Detect which cell encompasses the target text, then output its [X, Y] center coordinate. 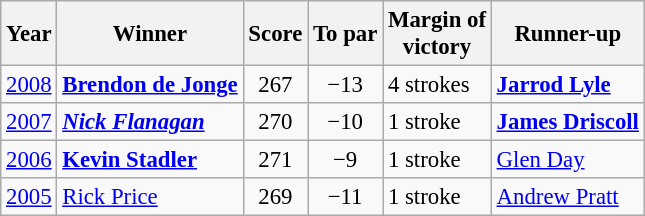
Margin ofvictory [438, 34]
−13 [346, 85]
2007 [29, 122]
271 [276, 160]
Glen Day [568, 160]
2008 [29, 85]
270 [276, 122]
Score [276, 34]
Kevin Stadler [150, 160]
4 strokes [438, 85]
Year [29, 34]
269 [276, 197]
2006 [29, 160]
Brendon de Jonge [150, 85]
2005 [29, 197]
267 [276, 85]
−9 [346, 160]
Jarrod Lyle [568, 85]
James Driscoll [568, 122]
Nick Flanagan [150, 122]
Rick Price [150, 197]
−10 [346, 122]
−11 [346, 197]
To par [346, 34]
Andrew Pratt [568, 197]
Runner-up [568, 34]
Winner [150, 34]
